Capture the cell that displays the provided text and extract its (x, y) central coordinate. 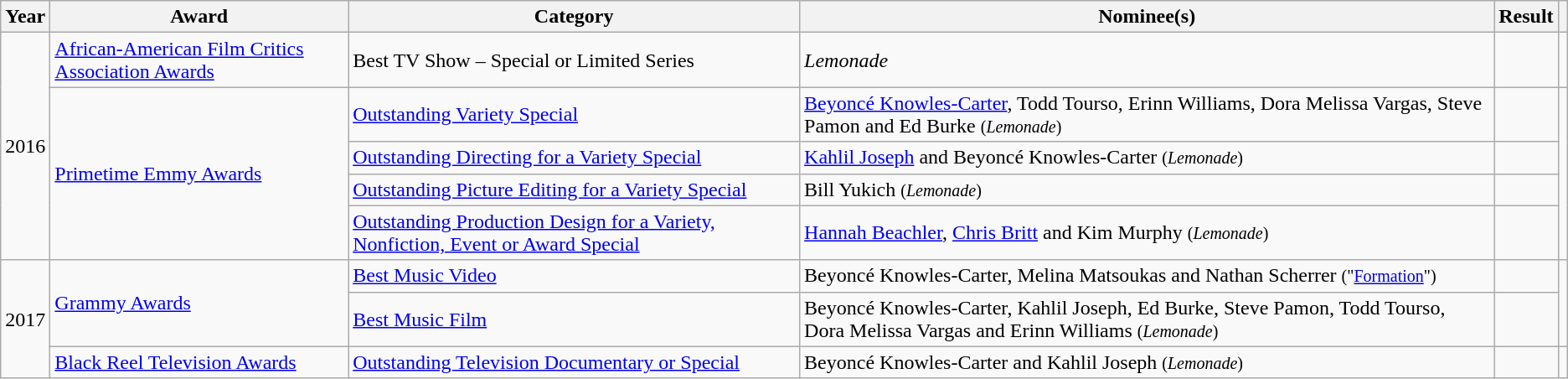
Outstanding Television Documentary or Special (575, 362)
Primetime Emmy Awards (199, 174)
Award (199, 17)
Outstanding Variety Special (575, 114)
Grammy Awards (199, 304)
Lemonade (1148, 60)
Kahlil Joseph and Beyoncé Knowles-Carter (Lemonade) (1148, 158)
Best TV Show – Special or Limited Series (575, 60)
Beyoncé Knowles-Carter, Melina Matsoukas and Nathan Scherrer ("Formation") (1148, 276)
Black Reel Television Awards (199, 362)
Beyoncé Knowles-Carter, Todd Tourso, Erinn Williams, Dora Melissa Vargas, Steve Pamon and Ed Burke (Lemonade) (1148, 114)
Outstanding Picture Editing for a Variety Special (575, 189)
Bill Yukich (Lemonade) (1148, 189)
Beyoncé Knowles-Carter, Kahlil Joseph, Ed Burke, Steve Pamon, Todd Tourso, Dora Melissa Vargas and Erinn Williams (Lemonade) (1148, 319)
Year (25, 17)
2017 (25, 319)
Beyoncé Knowles-Carter and Kahlil Joseph (Lemonade) (1148, 362)
Outstanding Directing for a Variety Special (575, 158)
Hannah Beachler, Chris Britt and Kim Murphy (Lemonade) (1148, 233)
Nominee(s) (1148, 17)
African-American Film Critics Association Awards (199, 60)
Outstanding Production Design for a Variety, Nonfiction, Event or Award Special (575, 233)
Result (1526, 17)
Category (575, 17)
2016 (25, 146)
Best Music Film (575, 319)
Best Music Video (575, 276)
